Capture the cell that displays the provided text and extract its (X, Y) central coordinate. 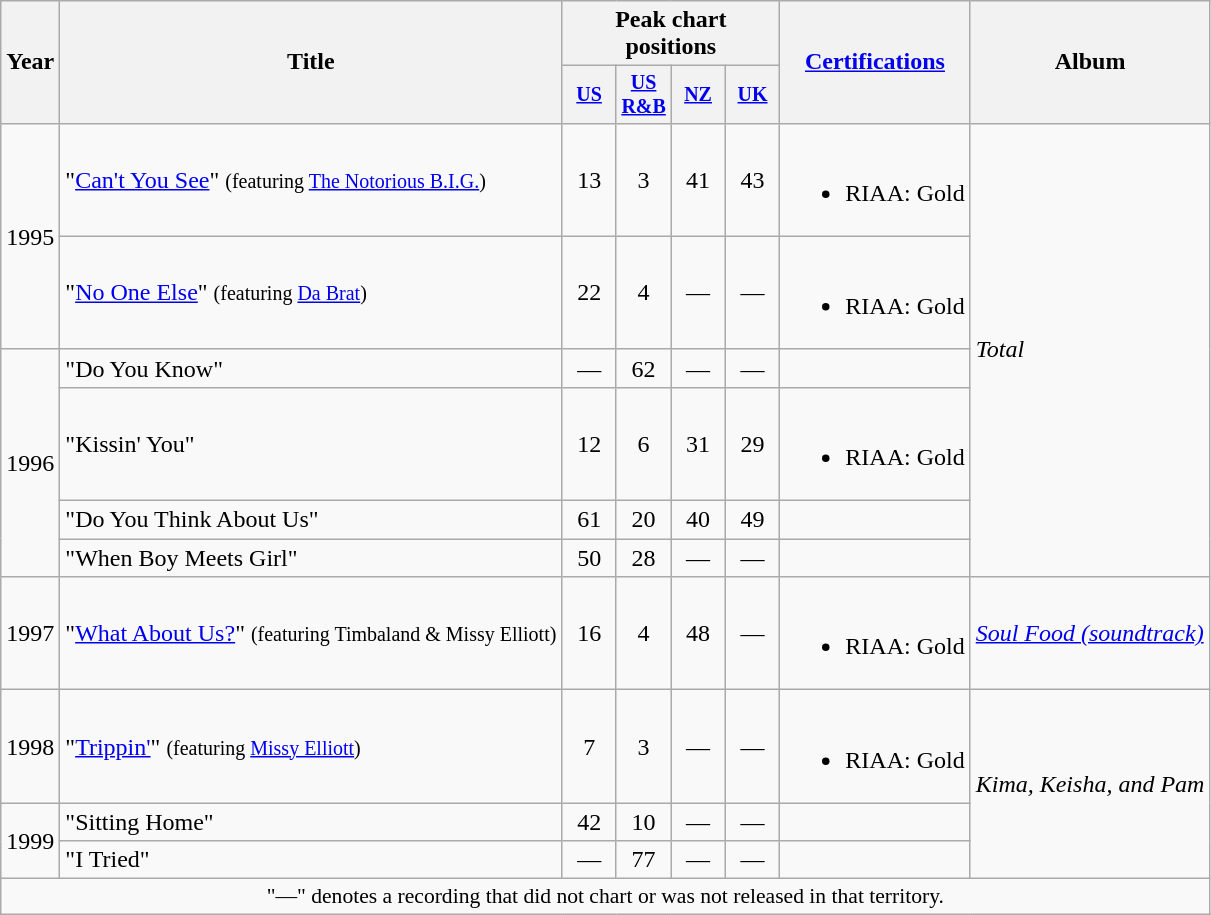
20 (643, 520)
"Sitting Home" (311, 822)
USR&B (643, 94)
22 (589, 292)
48 (698, 634)
Kima, Keisha, and Pam (1090, 784)
"Do You Know" (311, 368)
77 (643, 860)
1999 (30, 841)
50 (589, 558)
29 (752, 444)
40 (698, 520)
"I Tried" (311, 860)
61 (589, 520)
UK (752, 94)
Year (30, 62)
Title (311, 62)
62 (643, 368)
1996 (30, 462)
Total (1090, 350)
Certifications (875, 62)
NZ (698, 94)
1997 (30, 634)
Album (1090, 62)
"—" denotes a recording that did not chart or was not released in that territory. (606, 897)
28 (643, 558)
"No One Else" (featuring Da Brat) (311, 292)
"What About Us?" (featuring Timbaland & Missy Elliott) (311, 634)
"Can't You See" (featuring The Notorious B.I.G.) (311, 180)
49 (752, 520)
12 (589, 444)
"Kissin' You" (311, 444)
US (589, 94)
Soul Food (soundtrack) (1090, 634)
43 (752, 180)
"Do You Think About Us" (311, 520)
7 (589, 746)
41 (698, 180)
"When Boy Meets Girl" (311, 558)
13 (589, 180)
"Trippin'" (featuring Missy Elliott) (311, 746)
6 (643, 444)
1995 (30, 236)
10 (643, 822)
Peak chart positions (671, 34)
1998 (30, 746)
16 (589, 634)
31 (698, 444)
42 (589, 822)
